Scan for the cell matching the given text and deliver its [X, Y] coordinate at center. 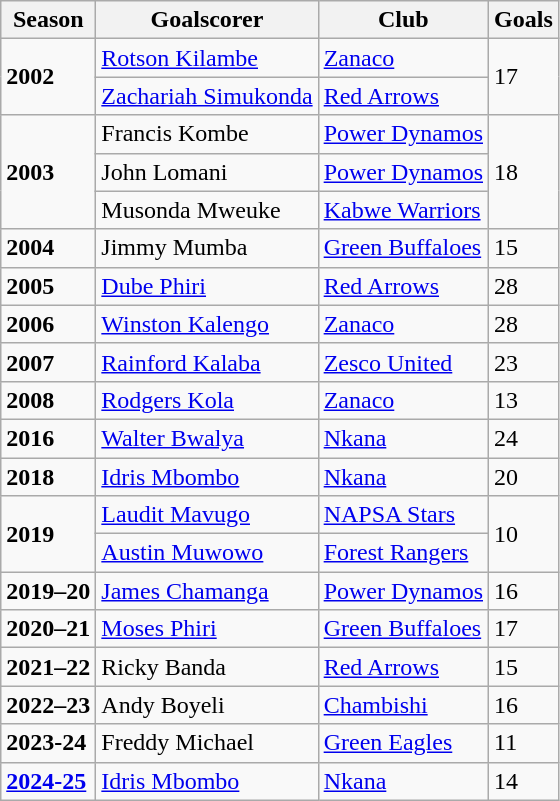
John Lomani [207, 172]
2023-24 [48, 743]
Laudit Mavugo [207, 515]
2005 [48, 286]
Dube Phiri [207, 286]
Andy Boyeli [207, 705]
Rotson Kilambe [207, 58]
2019–20 [48, 591]
Rodgers Kola [207, 400]
Forest Rangers [403, 553]
Ricky Banda [207, 667]
2024-25 [48, 781]
14 [524, 781]
Goals [524, 20]
Rainford Kalaba [207, 362]
Musonda Mweuke [207, 210]
2003 [48, 172]
23 [524, 362]
13 [524, 400]
Francis Kombe [207, 134]
Zesco United [403, 362]
2019 [48, 534]
Winston Kalengo [207, 324]
2007 [48, 362]
2021–22 [48, 667]
NAPSA Stars [403, 515]
20 [524, 477]
24 [524, 438]
Walter Bwalya [207, 438]
2018 [48, 477]
2002 [48, 77]
18 [524, 172]
2022–23 [48, 705]
2006 [48, 324]
Kabwe Warriors [403, 210]
2008 [48, 400]
Jimmy Mumba [207, 248]
Moses Phiri [207, 629]
Zachariah Simukonda [207, 96]
10 [524, 534]
Freddy Michael [207, 743]
Goalscorer [207, 20]
Chambishi [403, 705]
11 [524, 743]
James Chamanga [207, 591]
Green Eagles [403, 743]
Club [403, 20]
2020–21 [48, 629]
Austin Muwowo [207, 553]
2016 [48, 438]
2004 [48, 248]
Season [48, 20]
